Return [X, Y] of the center of cell containing provided text 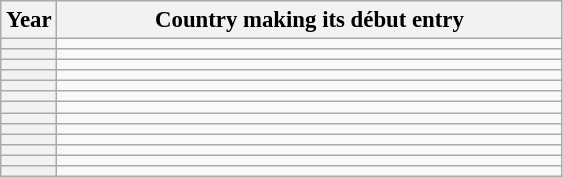
Country making its début entry [310, 20]
Year [29, 20]
